Extract the (X, Y) coordinate from the center of the cell holding the provided text.  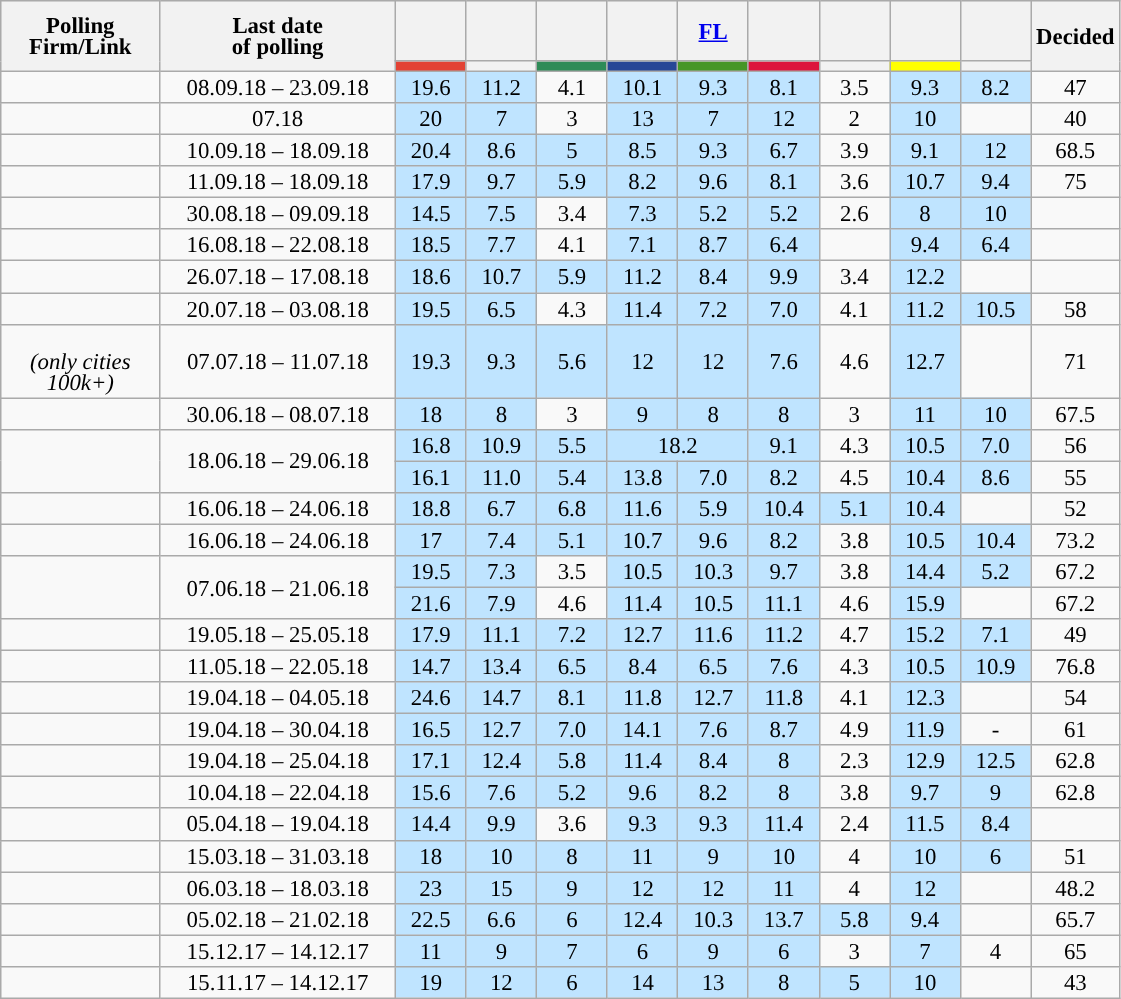
30.06.18 – 08.07.18 (278, 414)
4.5 (854, 477)
- (996, 730)
7.9 (502, 603)
18.6 (430, 277)
13.8 (642, 477)
20.4 (430, 151)
13.4 (502, 667)
15.12.17 – 14.12.17 (278, 951)
24.6 (430, 698)
22.5 (430, 919)
15.03.18 – 31.03.18 (278, 856)
48.2 (1076, 888)
52 (1076, 509)
15 (502, 888)
19.3 (430, 361)
76.8 (1076, 667)
75 (1076, 182)
71 (1076, 361)
11.9 (926, 730)
07.06.18 – 21.06.18 (278, 588)
12.5 (996, 761)
18.2 (678, 445)
14 (642, 983)
5.6 (572, 361)
19.04.18 – 25.04.18 (278, 761)
11.05.18 – 22.05.18 (278, 667)
56 (1076, 445)
65 (1076, 951)
30.08.18 – 09.09.18 (278, 214)
19.04.18 – 04.05.18 (278, 698)
16.8 (430, 445)
11.5 (926, 825)
19.04.18 – 30.04.18 (278, 730)
47 (1076, 88)
08.09.18 – 23.09.18 (278, 88)
10.04.18 – 22.04.18 (278, 793)
20.07.18 – 03.08.18 (278, 309)
7.7 (502, 246)
5.5 (572, 445)
8.5 (642, 151)
43 (1076, 983)
18.06.18 – 29.06.18 (278, 460)
12.2 (926, 277)
58 (1076, 309)
18.5 (430, 246)
55 (1076, 477)
61 (1076, 730)
11.09.18 – 18.09.18 (278, 182)
18.8 (430, 509)
26.07.18 – 17.08.18 (278, 277)
12.3 (926, 698)
14.5 (430, 214)
07.07.18 – 11.07.18 (278, 361)
07.18 (278, 119)
4.9 (854, 730)
19.6 (430, 88)
05.02.18 – 21.02.18 (278, 919)
06.03.18 – 18.03.18 (278, 888)
4.7 (854, 635)
20 (430, 119)
Polling Firm/Link (80, 36)
Decided (1076, 36)
16.08.18 – 22.08.18 (278, 246)
7.5 (502, 214)
11.0 (502, 477)
10.1 (642, 88)
2 (854, 119)
3.9 (854, 151)
7.4 (502, 540)
15.6 (430, 793)
65.7 (1076, 919)
14.1 (642, 730)
13.7 (784, 919)
05.04.18 – 19.04.18 (278, 825)
FL (714, 31)
16.5 (430, 730)
19 (430, 983)
73.2 (1076, 540)
2.6 (854, 214)
17.1 (430, 761)
6.8 (572, 509)
15.9 (926, 603)
68.5 (1076, 151)
54 (1076, 698)
Last dateof polling (278, 36)
15.2 (926, 635)
16.1 (430, 477)
49 (1076, 635)
2.3 (854, 761)
40 (1076, 119)
15.11.17 – 14.12.17 (278, 983)
67.5 (1076, 414)
(only cities 100k+) (80, 361)
2.4 (854, 825)
21.6 (430, 603)
23 (430, 888)
51 (1076, 856)
10.09.18 – 18.09.18 (278, 151)
12.9 (926, 761)
5.4 (572, 477)
17 (430, 540)
6.6 (502, 919)
19.05.18 – 25.05.18 (278, 635)
